Extract the [x, y] coordinate from the center of the cell holding the provided text.  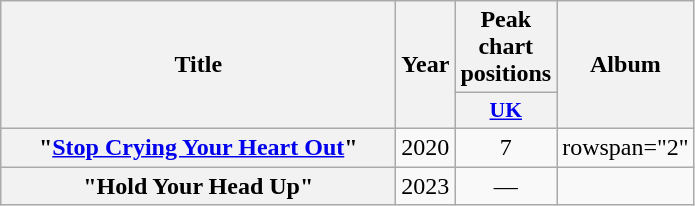
UK [506, 111]
7 [506, 147]
"Stop Crying Your Heart Out" [198, 147]
Year [426, 65]
Album [626, 65]
Title [198, 65]
— [506, 185]
rowspan="2" [626, 147]
2020 [426, 147]
"Hold Your Head Up" [198, 185]
2023 [426, 185]
Peak chart positions [506, 47]
